Identify which cell holds the provided text, then report its [X, Y] central coordinate. 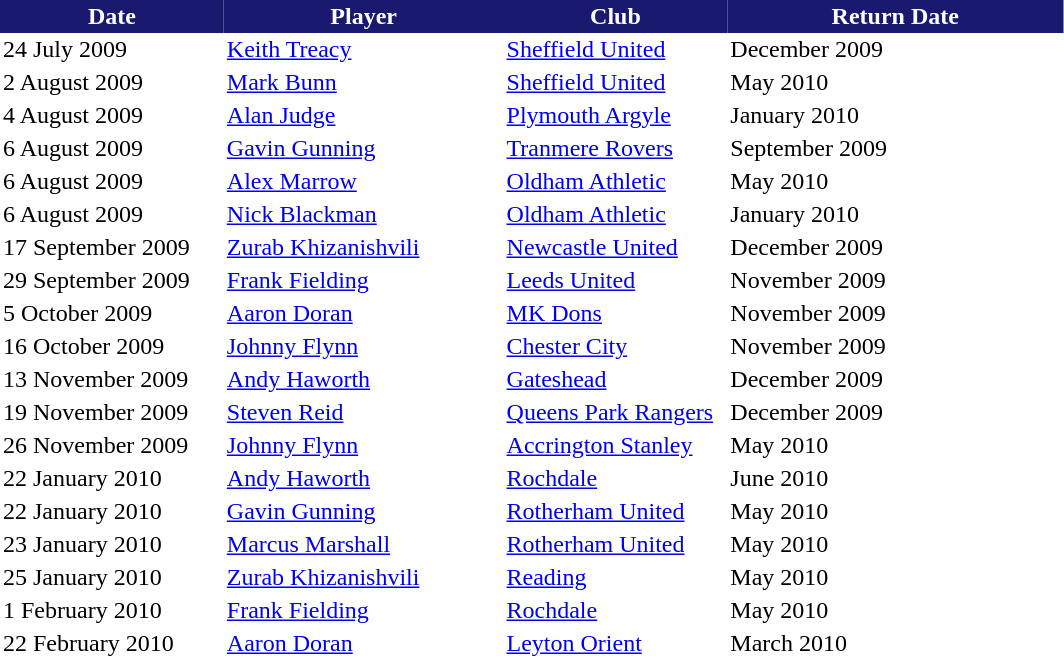
19 November 2009 [112, 412]
26 November 2009 [112, 446]
Marcus Marshall [364, 544]
24 July 2009 [112, 50]
1 February 2010 [112, 610]
23 January 2010 [112, 544]
Keith Treacy [364, 50]
29 September 2009 [112, 280]
June 2010 [895, 478]
Newcastle United [616, 248]
Steven Reid [364, 412]
Nick Blackman [364, 214]
Leeds United [616, 280]
17 September 2009 [112, 248]
Queens Park Rangers [616, 412]
4 August 2009 [112, 116]
2 August 2009 [112, 82]
Player [364, 16]
MK Dons [616, 314]
Return Date [895, 16]
Club [616, 16]
Chester City [616, 346]
16 October 2009 [112, 346]
25 January 2010 [112, 578]
Tranmere Rovers [616, 148]
Alan Judge [364, 116]
Plymouth Argyle [616, 116]
Date [112, 16]
September 2009 [895, 148]
Reading [616, 578]
Mark Bunn [364, 82]
Alex Marrow [364, 182]
13 November 2009 [112, 380]
Aaron Doran [364, 314]
Accrington Stanley [616, 446]
5 October 2009 [112, 314]
Gateshead [616, 380]
